Search for the cell housing the specified text and yield its (x, y) center coordinate. 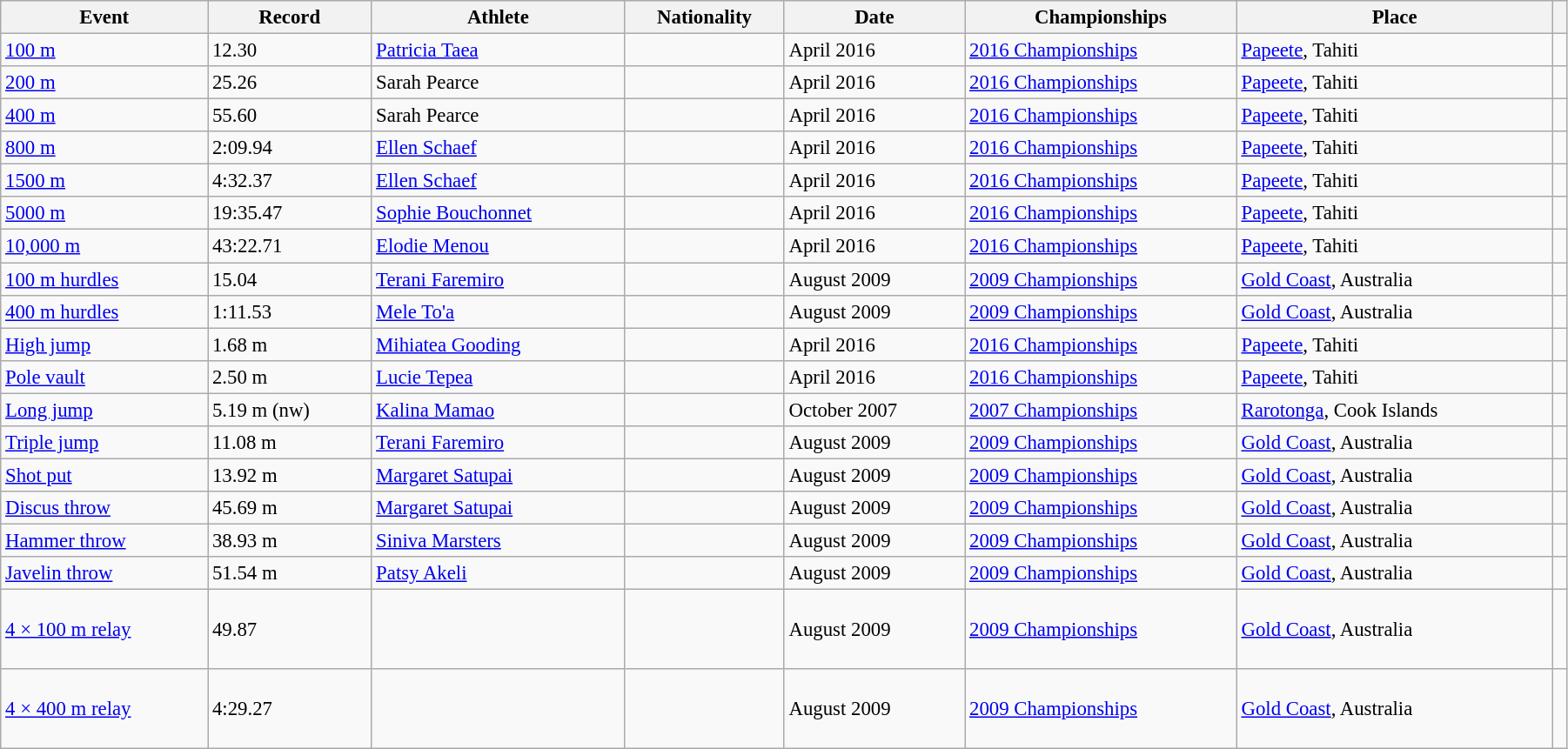
200 m (104, 83)
Kalina Mamao (498, 410)
55.60 (290, 116)
25.26 (290, 83)
Patricia Taea (498, 50)
Triple jump (104, 443)
Shot put (104, 475)
43:22.71 (290, 246)
Championships (1101, 17)
Discus throw (104, 508)
Hammer throw (104, 540)
Nationality (705, 17)
5000 m (104, 213)
400 m hurdles (104, 311)
1.68 m (290, 344)
51.54 m (290, 573)
15.04 (290, 279)
11.08 m (290, 443)
Event (104, 17)
Siniva Marsters (498, 540)
45.69 m (290, 508)
4 × 100 m relay (104, 630)
5.19 m (nw) (290, 410)
4 × 400 m relay (104, 709)
4:32.37 (290, 181)
Rarotonga, Cook Islands (1394, 410)
100 m hurdles (104, 279)
12.30 (290, 50)
49.87 (290, 630)
Javelin throw (104, 573)
1500 m (104, 181)
100 m (104, 50)
13.92 m (290, 475)
Pole vault (104, 377)
Athlete (498, 17)
Date (874, 17)
October 2007 (874, 410)
Sophie Bouchonnet (498, 213)
Lucie Tepea (498, 377)
Mihiatea Gooding (498, 344)
2007 Championships (1101, 410)
19:35.47 (290, 213)
2:09.94 (290, 148)
Place (1394, 17)
Mele To'a (498, 311)
Record (290, 17)
38.93 m (290, 540)
10,000 m (104, 246)
1:11.53 (290, 311)
800 m (104, 148)
Long jump (104, 410)
4:29.27 (290, 709)
Patsy Akeli (498, 573)
Elodie Menou (498, 246)
400 m (104, 116)
2.50 m (290, 377)
High jump (104, 344)
